Search for the cell housing the specified text and yield its [x, y] center coordinate. 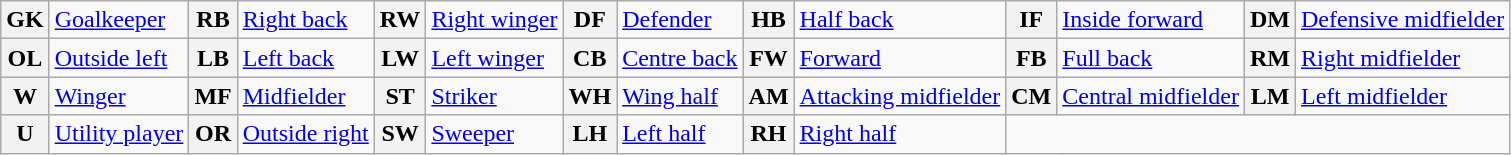
DM [1270, 20]
RM [1270, 58]
SW [400, 134]
ST [400, 96]
OL [25, 58]
Midfielder [306, 96]
Goalkeeper [119, 20]
FB [1032, 58]
RB [213, 20]
Outside right [306, 134]
Full back [1151, 58]
Left winger [494, 58]
CM [1032, 96]
Right midfielder [1402, 58]
Right winger [494, 20]
RW [400, 20]
Right back [306, 20]
Striker [494, 96]
Winger [119, 96]
Half back [900, 20]
Right half [900, 134]
GK [25, 20]
RH [768, 134]
Utility player [119, 134]
LW [400, 58]
OR [213, 134]
MF [213, 96]
LM [1270, 96]
Centre back [680, 58]
Wing half [680, 96]
WH [590, 96]
Inside forward [1151, 20]
Left midfielder [1402, 96]
Attacking midfielder [900, 96]
Defender [680, 20]
CB [590, 58]
DF [590, 20]
IF [1032, 20]
FW [768, 58]
U [25, 134]
W [25, 96]
Central midfielder [1151, 96]
Sweeper [494, 134]
Left half [680, 134]
LB [213, 58]
Defensive midfielder [1402, 20]
HB [768, 20]
AM [768, 96]
Left back [306, 58]
Outside left [119, 58]
LH [590, 134]
Forward [900, 58]
